Capture the cell that displays the provided text and extract its [X, Y] central coordinate. 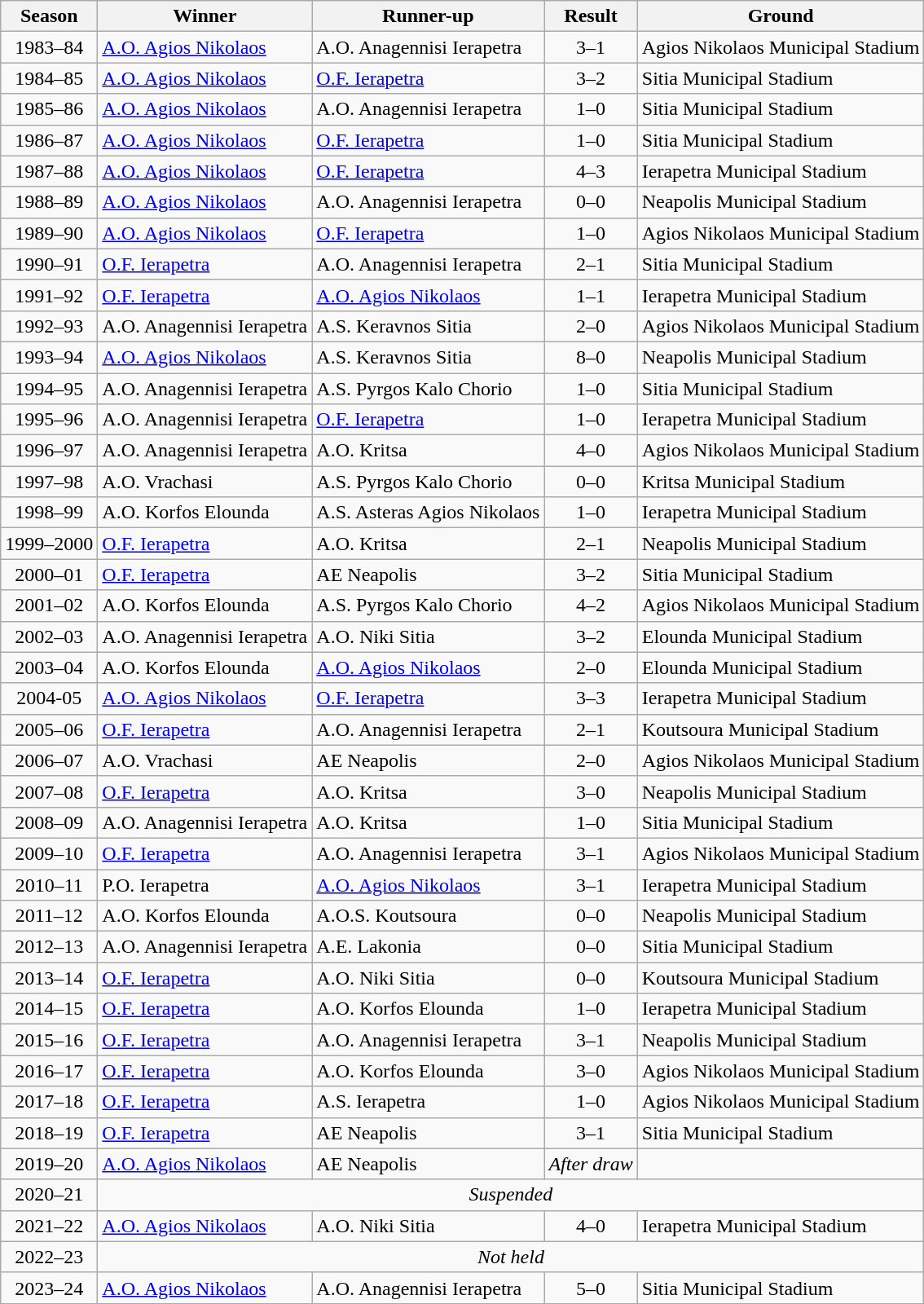
1999–2000 [49, 544]
1986–87 [49, 140]
2004-05 [49, 698]
1998–99 [49, 513]
2020–21 [49, 1195]
2001–02 [49, 606]
1992–93 [49, 326]
1997–98 [49, 482]
1991–92 [49, 295]
2012–13 [49, 947]
Result [591, 16]
1994–95 [49, 389]
2015–16 [49, 1040]
Winner [205, 16]
2010–11 [49, 884]
A.S. Asteras Agios Nikolaos [429, 513]
1–1 [591, 295]
2003–04 [49, 667]
A.O.S. Koutsoura [429, 916]
8–0 [591, 357]
1996–97 [49, 451]
Suspended [511, 1195]
1985–86 [49, 109]
4–3 [591, 171]
2008–09 [49, 822]
1984–85 [49, 78]
Season [49, 16]
Kritsa Municipal Stadium [781, 482]
1983–84 [49, 47]
Runner-up [429, 16]
A.S. Ierapetra [429, 1102]
2005–06 [49, 729]
Ground [781, 16]
2021–22 [49, 1226]
A.E. Lakonia [429, 947]
1989–90 [49, 233]
3–3 [591, 698]
1987–88 [49, 171]
2000–01 [49, 575]
5–0 [591, 1288]
4–2 [591, 606]
P.O. Ierapetra [205, 884]
1990–91 [49, 264]
2018–19 [49, 1133]
2014–15 [49, 1009]
1988–89 [49, 202]
1993–94 [49, 357]
2017–18 [49, 1102]
After draw [591, 1164]
2013–14 [49, 978]
1995–96 [49, 420]
2022–23 [49, 1257]
2011–12 [49, 916]
Not held [511, 1257]
2007–08 [49, 791]
2019–20 [49, 1164]
2006–07 [49, 760]
2023–24 [49, 1288]
2016–17 [49, 1071]
2009–10 [49, 853]
2002–03 [49, 637]
